Return the (X, Y) coordinate for the center point of the cell that contains the specified text.  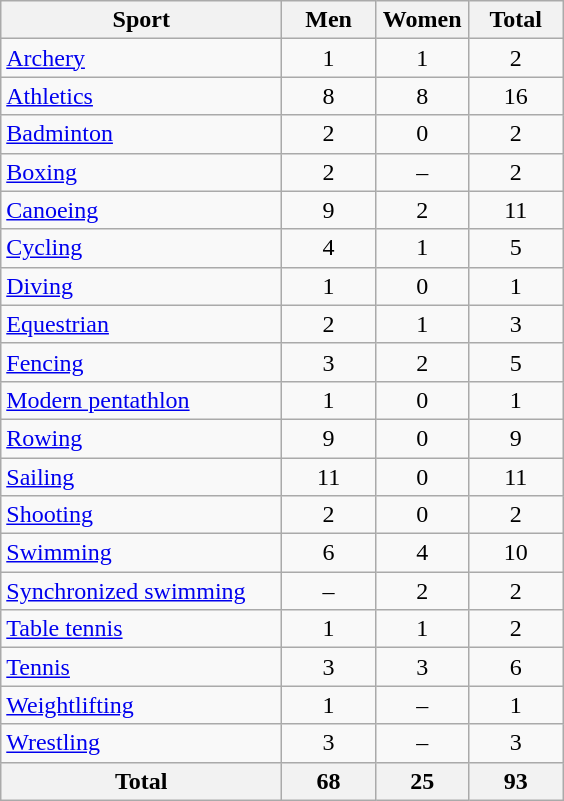
Table tennis (142, 629)
Cycling (142, 248)
Athletics (142, 96)
Tennis (142, 667)
Modern pentathlon (142, 400)
Sport (142, 20)
Badminton (142, 134)
Men (329, 20)
Boxing (142, 172)
Swimming (142, 553)
Equestrian (142, 324)
Wrestling (142, 743)
Rowing (142, 438)
Sailing (142, 477)
25 (422, 781)
Weightlifting (142, 705)
68 (329, 781)
Archery (142, 58)
Diving (142, 286)
93 (516, 781)
10 (516, 553)
Women (422, 20)
Canoeing (142, 210)
Fencing (142, 362)
Synchronized swimming (142, 591)
Shooting (142, 515)
16 (516, 96)
